Capture the cell that displays the provided text and extract its [X, Y] central coordinate. 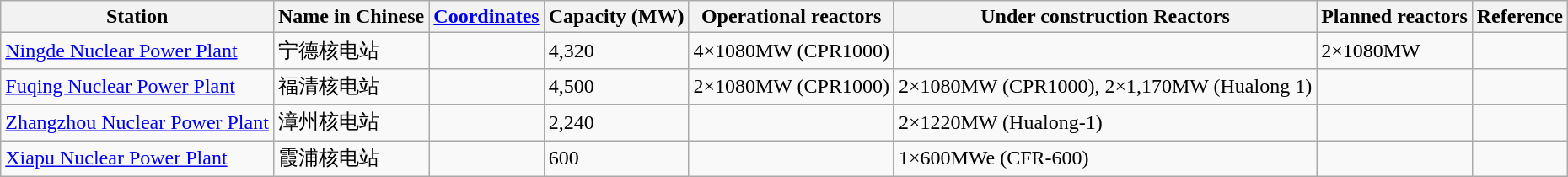
1×600MWe (CFR-600) [1104, 158]
4,320 [616, 51]
福清核电站 [351, 86]
Operational reactors [792, 17]
2×1220MW (Hualong-1) [1104, 123]
宁德核电站 [351, 51]
Capacity (MW) [616, 17]
霞浦核电站 [351, 158]
Ningde Nuclear Power Plant [137, 51]
Name in Chinese [351, 17]
2×1080MW [1394, 51]
2×1080MW (CPR1000), 2×1,170MW (Hualong 1) [1104, 86]
Xiapu Nuclear Power Plant [137, 158]
Fuqing Nuclear Power Plant [137, 86]
Reference [1519, 17]
4×1080MW (CPR1000) [792, 51]
2,240 [616, 123]
Zhangzhou Nuclear Power Plant [137, 123]
2×1080MW (CPR1000) [792, 86]
Under construction Reactors [1104, 17]
Coordinates [486, 17]
漳州核电站 [351, 123]
600 [616, 158]
Planned reactors [1394, 17]
4,500 [616, 86]
Station [137, 17]
